Pinpoint the cell where the given text exists, returning its (x, y) midpoint coordinate. 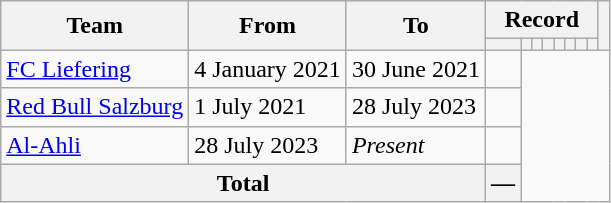
30 June 2021 (416, 69)
Present (416, 145)
To (416, 26)
FC Liefering (95, 69)
4 January 2021 (268, 69)
1 July 2021 (268, 107)
Total (244, 183)
Red Bull Salzburg (95, 107)
Al-Ahli (95, 145)
Record (541, 20)
Team (95, 26)
From (268, 26)
— (502, 183)
